Search for the cell housing the specified text and yield its (X, Y) center coordinate. 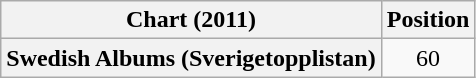
Chart (2011) (191, 20)
Swedish Albums (Sverigetopplistan) (191, 58)
Position (428, 20)
60 (428, 58)
